Output the (x, y) coordinate of the center of the cell containing the given text.  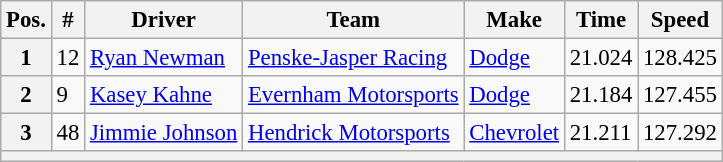
# (68, 20)
Chevrolet (514, 133)
21.024 (600, 58)
9 (68, 95)
3 (26, 133)
Jimmie Johnson (164, 133)
Hendrick Motorsports (354, 133)
Speed (680, 20)
21.211 (600, 133)
Ryan Newman (164, 58)
21.184 (600, 95)
Make (514, 20)
Penske-Jasper Racing (354, 58)
Evernham Motorsports (354, 95)
48 (68, 133)
Time (600, 20)
127.292 (680, 133)
12 (68, 58)
2 (26, 95)
Team (354, 20)
Driver (164, 20)
Pos. (26, 20)
127.455 (680, 95)
1 (26, 58)
128.425 (680, 58)
Kasey Kahne (164, 95)
